Output the (x, y) coordinate of the center of the cell containing the given text.  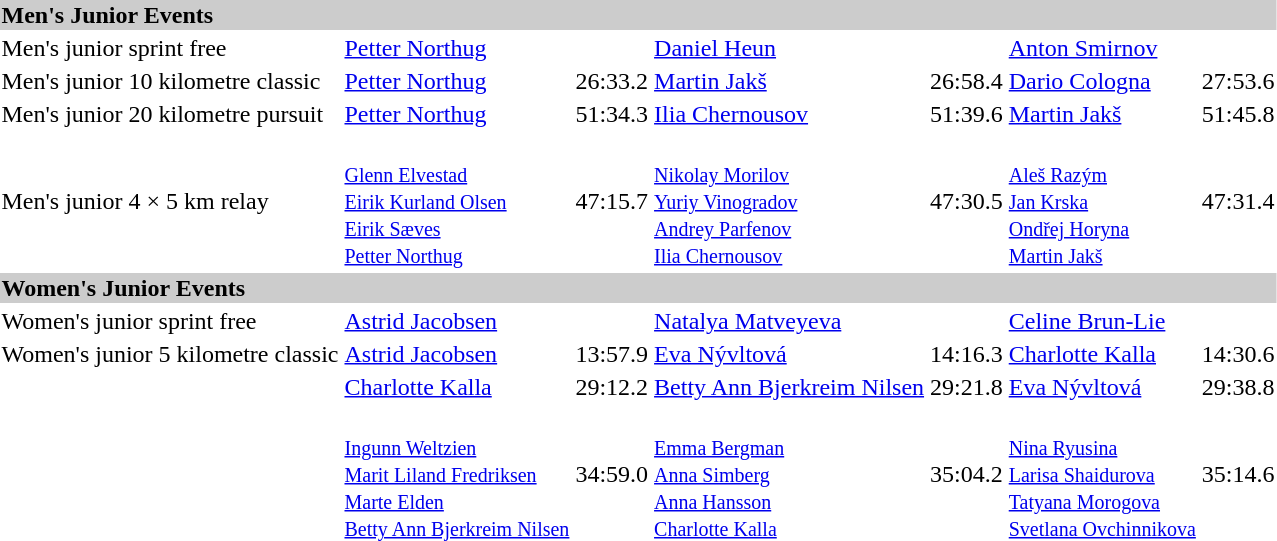
Daniel Heun (790, 48)
Ilia Chernousov (790, 114)
Anton Smirnov (1102, 48)
14:30.6 (1238, 354)
Aleš RazýmJan KrskaOndřej HorynaMartin Jakš (1102, 201)
51:45.8 (1238, 114)
Men's junior 20 kilometre pursuit (170, 114)
13:57.9 (612, 354)
Celine Brun-Lie (1102, 321)
Men's junior 10 kilometre classic (170, 81)
26:33.2 (612, 81)
27:53.6 (1238, 81)
51:39.6 (967, 114)
14:16.3 (967, 354)
47:31.4 (1238, 201)
47:30.5 (967, 201)
Nikolay MorilovYuriy VinogradovAndrey ParfenovIlia Chernousov (790, 201)
29:38.8 (1238, 387)
Women's junior 5 kilometre classic (170, 354)
Dario Cologna (1102, 81)
Women's Junior Events (638, 288)
Glenn ElvestadEirik Kurland OlsenEirik SævesPetter Northug (457, 201)
Natalya Matveyeva (790, 321)
26:58.4 (967, 81)
Betty Ann Bjerkreim Nilsen (790, 387)
29:21.8 (967, 387)
Men's junior 4 × 5 km relay (170, 201)
Men's junior sprint free (170, 48)
Women's junior sprint free (170, 321)
51:34.3 (612, 114)
29:12.2 (612, 387)
Men's Junior Events (638, 15)
47:15.7 (612, 201)
